Extract the [x, y] coordinate from the center of the cell holding the provided text.  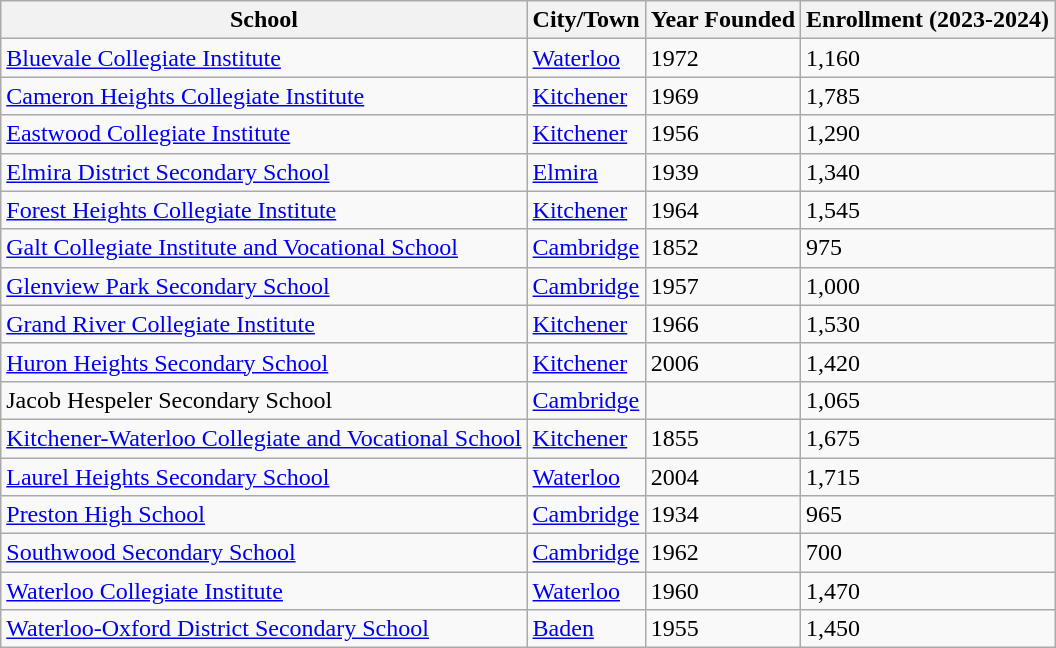
1962 [722, 553]
1955 [722, 629]
1,675 [928, 438]
Kitchener-Waterloo Collegiate and Vocational School [264, 438]
1,290 [928, 134]
1,160 [928, 58]
Elmira [586, 172]
1,340 [928, 172]
1934 [722, 515]
School [264, 20]
Laurel Heights Secondary School [264, 477]
Glenview Park Secondary School [264, 286]
1964 [722, 210]
1,065 [928, 400]
1852 [722, 248]
1,420 [928, 362]
Southwood Secondary School [264, 553]
Elmira District Secondary School [264, 172]
Year Founded [722, 20]
Forest Heights Collegiate Institute [264, 210]
Waterloo-Oxford District Secondary School [264, 629]
Jacob Hespeler Secondary School [264, 400]
2004 [722, 477]
1960 [722, 591]
Huron Heights Secondary School [264, 362]
City/Town [586, 20]
2006 [722, 362]
Baden [586, 629]
Bluevale Collegiate Institute [264, 58]
1,470 [928, 591]
1,785 [928, 96]
700 [928, 553]
1,450 [928, 629]
1969 [722, 96]
Grand River Collegiate Institute [264, 324]
Eastwood Collegiate Institute [264, 134]
1,545 [928, 210]
1,530 [928, 324]
965 [928, 515]
1855 [722, 438]
975 [928, 248]
Waterloo Collegiate Institute [264, 591]
1957 [722, 286]
1966 [722, 324]
Enrollment (2023-2024) [928, 20]
Cameron Heights Collegiate Institute [264, 96]
1972 [722, 58]
Preston High School [264, 515]
Galt Collegiate Institute and Vocational School [264, 248]
1956 [722, 134]
1939 [722, 172]
1,715 [928, 477]
1,000 [928, 286]
